Return [x, y] of the center of cell containing provided text 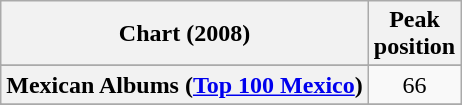
Chart (2008) [185, 34]
66 [414, 85]
Mexican Albums (Top 100 Mexico) [185, 85]
Peakposition [414, 34]
